Locate the cell with the specified text and output its (X, Y) center coordinate. 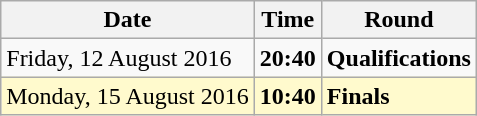
Monday, 15 August 2016 (128, 96)
Friday, 12 August 2016 (128, 58)
10:40 (288, 96)
Date (128, 20)
Finals (398, 96)
Time (288, 20)
20:40 (288, 58)
Round (398, 20)
Qualifications (398, 58)
